Output the (x, y) coordinate of the center of the cell containing the given text.  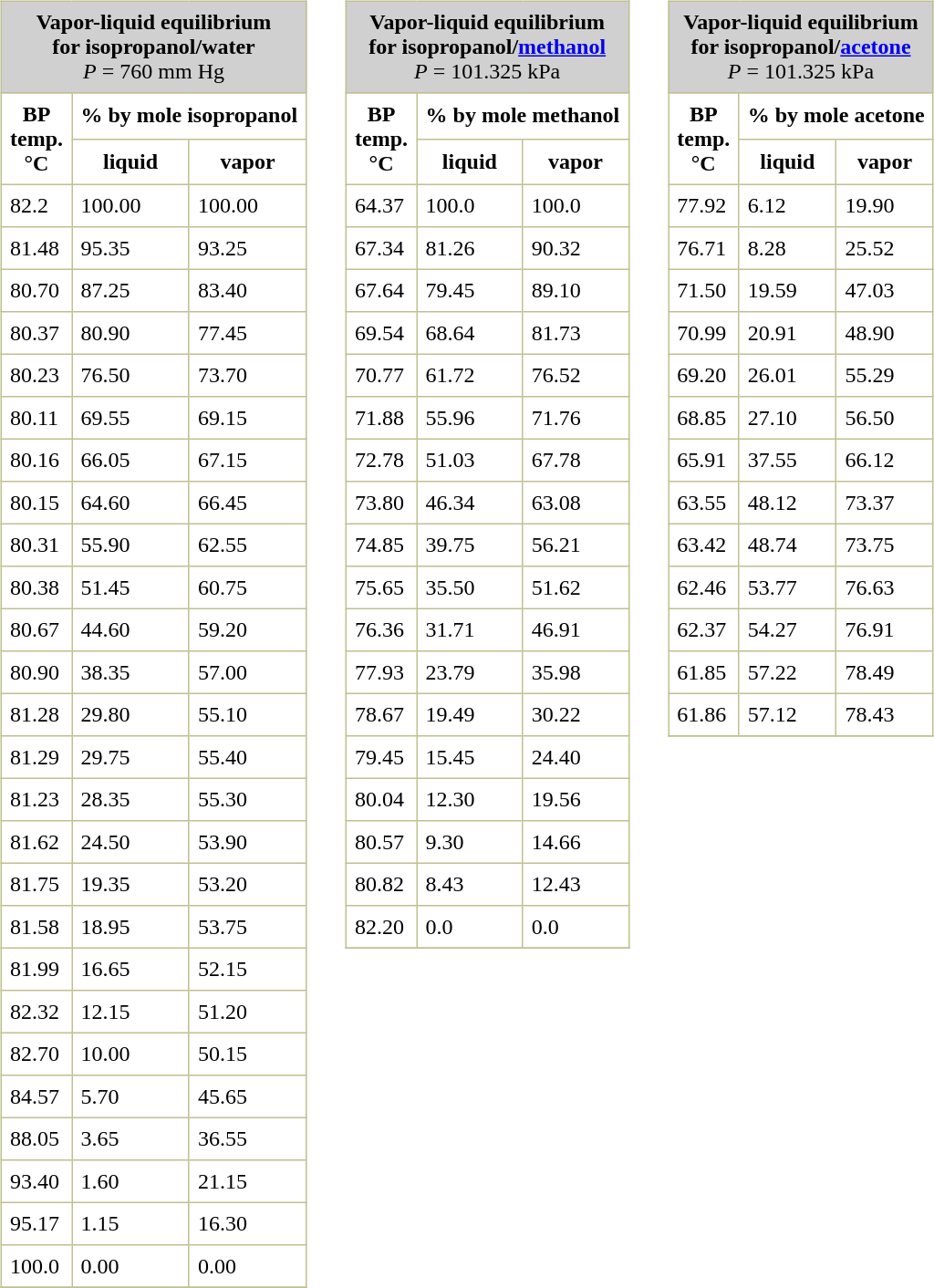
81.23 (36, 799)
67.78 (576, 460)
55.29 (885, 375)
83.40 (248, 290)
15.45 (470, 757)
70.99 (702, 333)
55.40 (248, 757)
93.40 (36, 1181)
77.45 (248, 333)
71.88 (381, 418)
80.04 (381, 799)
26.01 (788, 375)
69.54 (381, 333)
48.74 (788, 545)
% by mole isopropanol (190, 116)
25.52 (885, 248)
59.20 (248, 629)
80.23 (36, 375)
80.16 (36, 460)
3.65 (131, 1138)
73.37 (885, 503)
14.66 (576, 842)
67.34 (381, 248)
57.12 (788, 714)
18.95 (131, 927)
76.71 (702, 248)
12.43 (576, 884)
Vapor-liquid equilibriumfor isopropanol/waterP = 760 mm Hg (153, 47)
63.55 (702, 503)
62.46 (702, 587)
64.60 (131, 503)
68.64 (470, 333)
87.25 (131, 290)
23.79 (470, 672)
63.08 (576, 503)
71.76 (576, 418)
1.15 (131, 1223)
72.78 (381, 460)
74.85 (381, 545)
80.31 (36, 545)
76.50 (131, 375)
76.36 (381, 629)
21.15 (248, 1181)
Vapor-liquid equilibriumfor isopropanol/methanolP = 101.325 kPa (487, 47)
90.32 (576, 248)
44.60 (131, 629)
1.60 (131, 1181)
69.15 (248, 418)
Vapor-liquid equilibriumfor isopropanol/acetoneP = 101.325 kPa (801, 47)
62.55 (248, 545)
57.00 (248, 672)
95.35 (131, 248)
81.48 (36, 248)
36.55 (248, 1138)
61.85 (702, 672)
75.65 (381, 587)
30.22 (576, 714)
66.45 (248, 503)
53.90 (248, 842)
81.29 (36, 757)
82.2 (36, 205)
81.28 (36, 714)
78.43 (885, 714)
76.63 (885, 587)
73.75 (885, 545)
48.90 (885, 333)
19.90 (885, 205)
80.67 (36, 629)
80.82 (381, 884)
55.96 (470, 418)
38.35 (131, 672)
8.43 (470, 884)
73.80 (381, 503)
28.35 (131, 799)
69.20 (702, 375)
71.50 (702, 290)
81.58 (36, 927)
66.05 (131, 460)
54.27 (788, 629)
70.77 (381, 375)
19.35 (131, 884)
52.15 (248, 969)
39.75 (470, 545)
24.40 (576, 757)
82.20 (381, 927)
84.57 (36, 1096)
78.49 (885, 672)
27.10 (788, 418)
81.26 (470, 248)
20.91 (788, 333)
47.03 (885, 290)
76.52 (576, 375)
68.85 (702, 418)
6.12 (788, 205)
12.15 (131, 1012)
35.98 (576, 672)
69.55 (131, 418)
80.38 (36, 587)
16.65 (131, 969)
53.75 (248, 927)
66.12 (885, 460)
19.49 (470, 714)
81.62 (36, 842)
67.64 (381, 290)
5.70 (131, 1096)
78.67 (381, 714)
80.37 (36, 333)
51.62 (576, 587)
64.37 (381, 205)
80.57 (381, 842)
12.30 (470, 799)
81.99 (36, 969)
51.03 (470, 460)
46.91 (576, 629)
46.34 (470, 503)
50.15 (248, 1054)
% by mole acetone (835, 116)
77.92 (702, 205)
61.72 (470, 375)
45.65 (248, 1096)
53.20 (248, 884)
31.71 (470, 629)
37.55 (788, 460)
62.37 (702, 629)
61.86 (702, 714)
55.10 (248, 714)
63.42 (702, 545)
48.12 (788, 503)
24.50 (131, 842)
80.15 (36, 503)
19.56 (576, 799)
55.90 (131, 545)
16.30 (248, 1223)
73.70 (248, 375)
88.05 (36, 1138)
53.77 (788, 587)
89.10 (576, 290)
81.73 (576, 333)
35.50 (470, 587)
60.75 (248, 587)
56.21 (576, 545)
77.93 (381, 672)
8.28 (788, 248)
56.50 (885, 418)
93.25 (248, 248)
80.11 (36, 418)
76.91 (885, 629)
95.17 (36, 1223)
% by mole methanol (523, 116)
80.70 (36, 290)
51.20 (248, 1012)
29.80 (131, 714)
82.32 (36, 1012)
55.30 (248, 799)
19.59 (788, 290)
67.15 (248, 460)
65.91 (702, 460)
57.22 (788, 672)
82.70 (36, 1054)
9.30 (470, 842)
29.75 (131, 757)
51.45 (131, 587)
10.00 (131, 1054)
81.75 (36, 884)
